Identify which cell holds the provided text, then report its [X, Y] central coordinate. 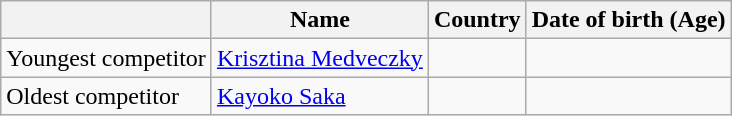
Date of birth (Age) [628, 20]
Krisztina Medveczky [320, 58]
Oldest competitor [106, 96]
Country [477, 20]
Kayoko Saka [320, 96]
Name [320, 20]
Youngest competitor [106, 58]
